From the cell containing the given text, extract its center point as [x, y] coordinate. 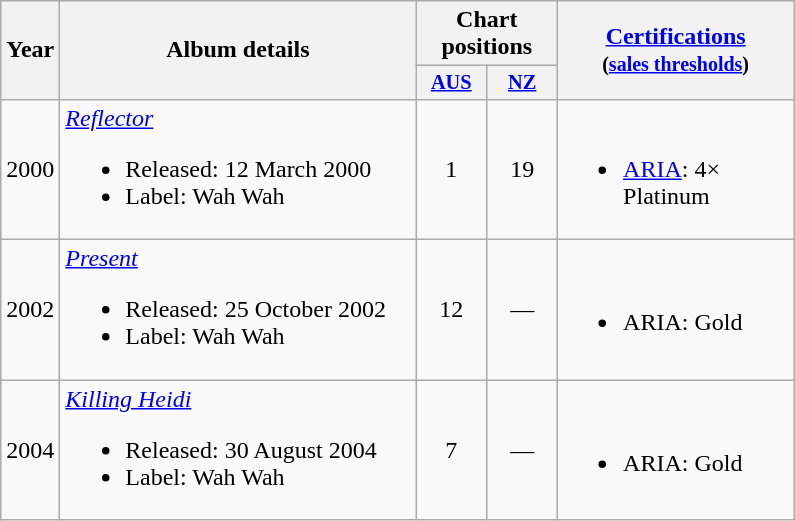
1 [452, 169]
NZ [522, 83]
ARIA: 4× Platinum [676, 169]
12 [452, 310]
Year [30, 50]
Album details [238, 50]
2002 [30, 310]
2000 [30, 169]
ReflectorReleased: 12 March 2000Label: Wah Wah [238, 169]
7 [452, 450]
19 [522, 169]
Killing HeidiReleased: 30 August 2004Label: Wah Wah [238, 450]
PresentReleased: 25 October 2002Label: Wah Wah [238, 310]
Chart positions [487, 34]
2004 [30, 450]
AUS [452, 83]
Certifications(sales thresholds) [676, 50]
